Return [x, y] of the center of cell containing provided text 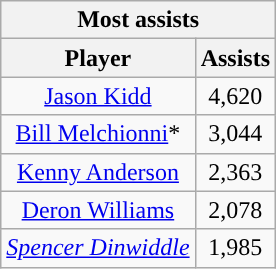
Most assists [138, 20]
Assists [235, 58]
Player [98, 58]
Kenny Anderson [98, 172]
2,363 [235, 172]
Spencer Dinwiddle [98, 248]
Jason Kidd [98, 96]
1,985 [235, 248]
Deron Williams [98, 210]
2,078 [235, 210]
4,620 [235, 96]
Bill Melchionni* [98, 134]
3,044 [235, 134]
